Find where the given text appears and provide that cell's center as (x, y) coordinate. 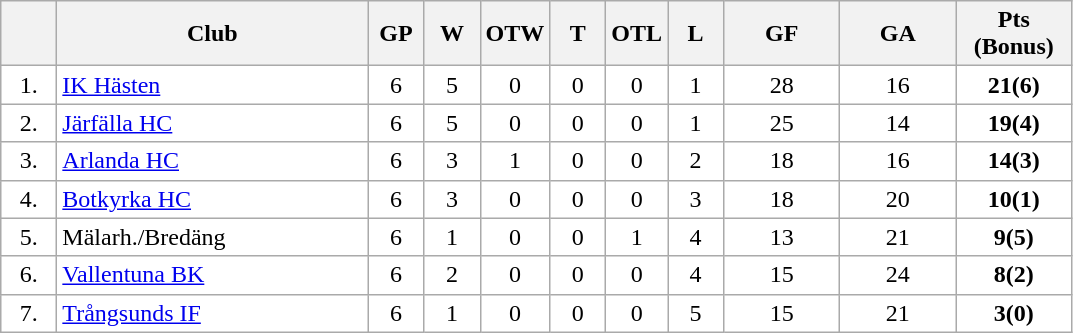
19(4) (1014, 123)
Botkyrka HC (212, 199)
1. (29, 85)
5. (29, 237)
L (696, 34)
Järfälla HC (212, 123)
GF (782, 34)
25 (782, 123)
W (452, 34)
GA (898, 34)
Pts (Bonus) (1014, 34)
13 (782, 237)
OTL (637, 34)
14(3) (1014, 161)
20 (898, 199)
T (578, 34)
IK Hästen (212, 85)
Club (212, 34)
14 (898, 123)
8(2) (1014, 275)
21(6) (1014, 85)
Arlanda HC (212, 161)
4. (29, 199)
3(0) (1014, 313)
10(1) (1014, 199)
7. (29, 313)
2. (29, 123)
Trångsunds IF (212, 313)
3. (29, 161)
Vallentuna BK (212, 275)
Mälarh./Bredäng (212, 237)
GP (396, 34)
6. (29, 275)
9(5) (1014, 237)
OTW (515, 34)
28 (782, 85)
24 (898, 275)
